Return (x, y) of the center of cell containing provided text 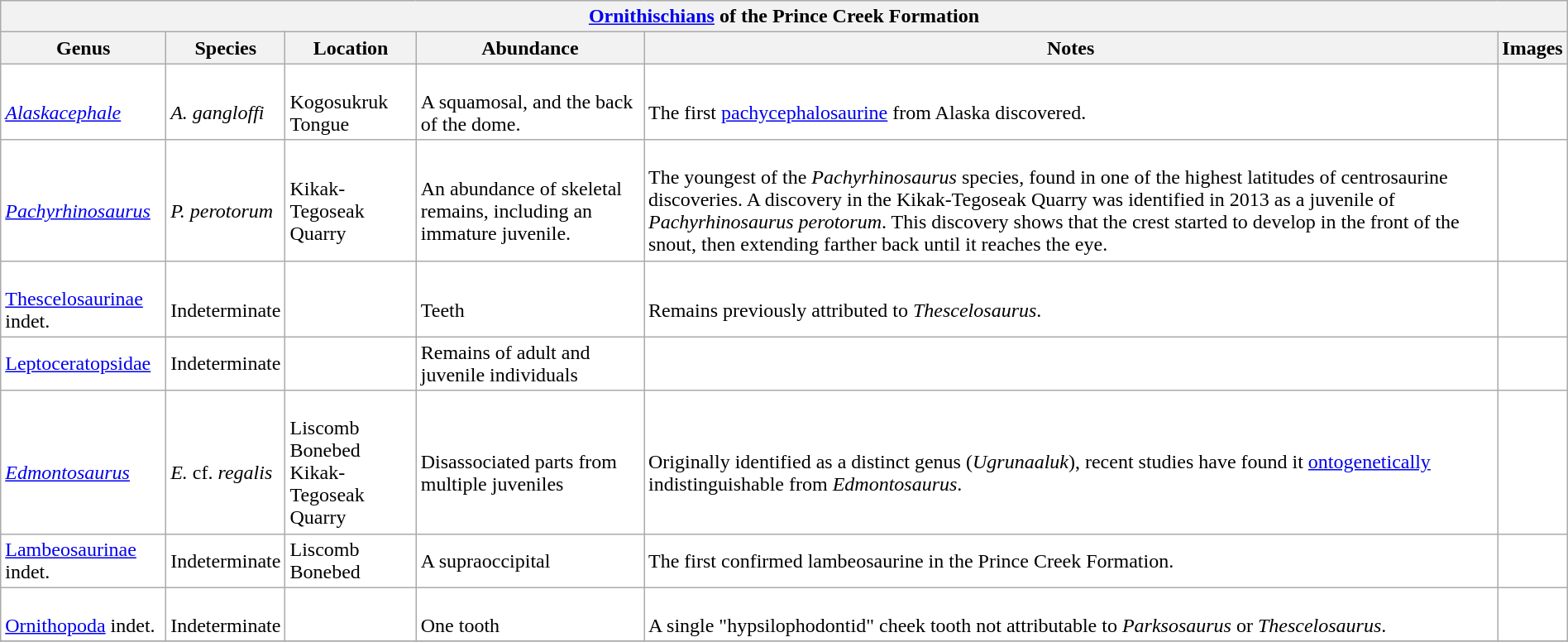
Species (226, 48)
Ornithopoda indet. (84, 614)
The first confirmed lambeosaurine in the Prince Creek Formation. (1070, 561)
Location (351, 48)
Notes (1070, 48)
Remains of adult and juvenile individuals (529, 364)
Lambeosaurinae indet. (84, 561)
The first pachycephalosaurine from Alaska discovered. (1070, 102)
Thescelosaurinae indet. (84, 299)
Ornithischians of the Prince Creek Formation (784, 17)
P. perotorum (226, 200)
A single "hypsilophodontid" cheek tooth not attributable to Parksosaurus or Thescelosaurus. (1070, 614)
Kogosukruk Tongue (351, 102)
Remains previously attributed to Thescelosaurus. (1070, 299)
Edmontosaurus (84, 462)
Originally identified as a distinct genus (Ugrunaaluk), recent studies have found it ontogenetically indistinguishable from Edmontosaurus. (1070, 462)
Genus (84, 48)
Abundance (529, 48)
Liscomb BonebedKikak-Tegoseak Quarry (351, 462)
Liscomb Bonebed (351, 561)
An abundance of skeletal remains, including an immature juvenile. (529, 200)
One tooth (529, 614)
A squamosal, and the back of the dome. (529, 102)
Leptoceratopsidae (84, 364)
Pachyrhinosaurus (84, 200)
Alaskacephale (84, 102)
A. gangloffi (226, 102)
Kikak-Tegoseak Quarry (351, 200)
E. cf. regalis (226, 462)
Disassociated parts from multiple juveniles (529, 462)
Teeth (529, 299)
A supraoccipital (529, 561)
Images (1532, 48)
